Output the [X, Y] coordinate of the center of the cell containing the given text.  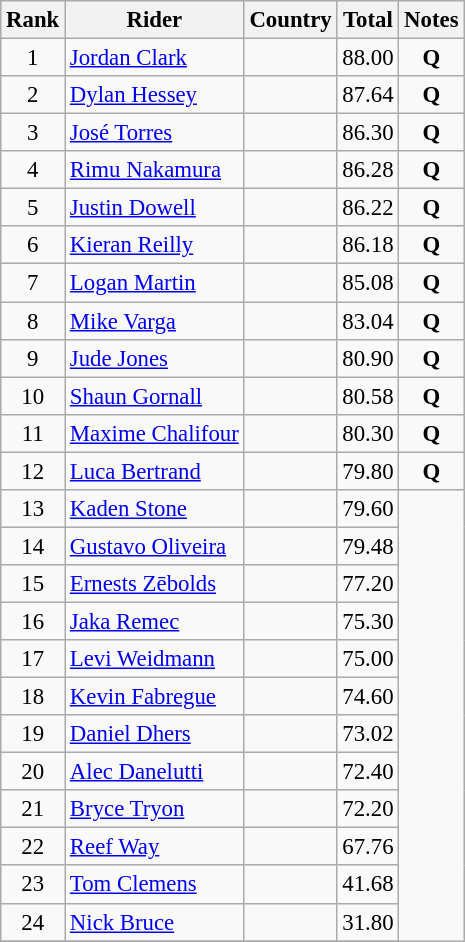
Rider [155, 20]
Daniel Dhers [155, 734]
Mike Varga [155, 321]
83.04 [368, 321]
72.40 [368, 772]
7 [33, 283]
9 [33, 358]
73.02 [368, 734]
88.00 [368, 58]
86.28 [368, 170]
Notes [432, 20]
13 [33, 509]
Alec Danelutti [155, 772]
22 [33, 847]
Justin Dowell [155, 208]
86.30 [368, 133]
12 [33, 471]
18 [33, 697]
80.30 [368, 433]
74.60 [368, 697]
Shaun Gornall [155, 396]
Maxime Chalifour [155, 433]
75.00 [368, 659]
Total [368, 20]
17 [33, 659]
Tom Clemens [155, 885]
80.90 [368, 358]
Jaka Remec [155, 621]
79.80 [368, 471]
15 [33, 584]
4 [33, 170]
87.64 [368, 95]
11 [33, 433]
79.60 [368, 509]
6 [33, 245]
10 [33, 396]
José Torres [155, 133]
21 [33, 809]
23 [33, 885]
Gustavo Oliveira [155, 546]
24 [33, 922]
1 [33, 58]
Bryce Tryon [155, 809]
Jude Jones [155, 358]
Dylan Hessey [155, 95]
41.68 [368, 885]
20 [33, 772]
Kaden Stone [155, 509]
77.20 [368, 584]
5 [33, 208]
Luca Bertrand [155, 471]
Country [290, 20]
19 [33, 734]
86.18 [368, 245]
85.08 [368, 283]
Kieran Reilly [155, 245]
Rank [33, 20]
Ernests Zēbolds [155, 584]
72.20 [368, 809]
67.76 [368, 847]
80.58 [368, 396]
Jordan Clark [155, 58]
79.48 [368, 546]
31.80 [368, 922]
86.22 [368, 208]
8 [33, 321]
Nick Bruce [155, 922]
Kevin Fabregue [155, 697]
Reef Way [155, 847]
Logan Martin [155, 283]
75.30 [368, 621]
Rimu Nakamura [155, 170]
14 [33, 546]
3 [33, 133]
16 [33, 621]
2 [33, 95]
Levi Weidmann [155, 659]
